Extract the (X, Y) coordinate from the center of the cell holding the provided text.  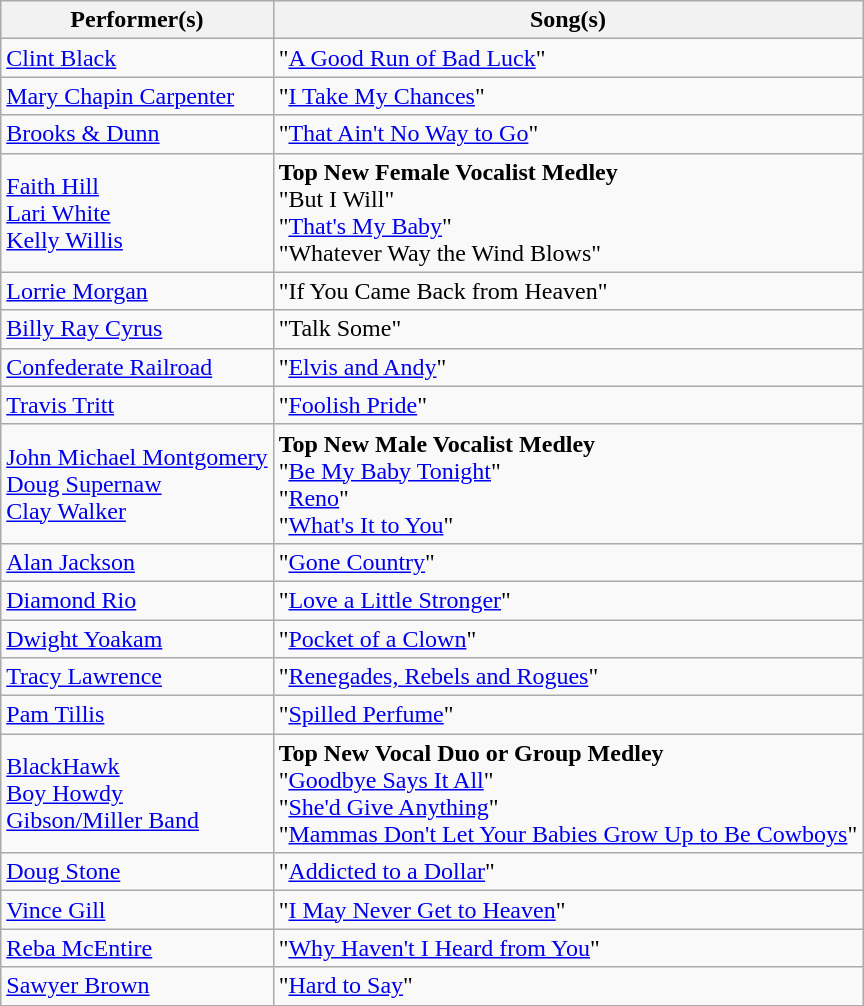
John Michael MontgomeryDoug SupernawClay Walker (137, 484)
"Elvis and Andy" (568, 367)
"Talk Some" (568, 329)
Sawyer Brown (137, 986)
Dwight Yoakam (137, 639)
Clint Black (137, 58)
"Addicted to a Dollar" (568, 872)
BlackHawkBoy HowdyGibson/Miller Band (137, 794)
Diamond Rio (137, 600)
Confederate Railroad (137, 367)
Billy Ray Cyrus (137, 329)
"If You Came Back from Heaven" (568, 291)
Brooks & Dunn (137, 134)
Travis Tritt (137, 405)
"Gone Country" (568, 562)
Top New Vocal Duo or Group Medley"Goodbye Says It All""She'd Give Anything""Mammas Don't Let Your Babies Grow Up to Be Cowboys" (568, 794)
Top New Male Vocalist Medley"Be My Baby Tonight""Reno""What's It to You" (568, 484)
Top New Female Vocalist Medley"But I Will""That's My Baby""Whatever Way the Wind Blows" (568, 212)
Alan Jackson (137, 562)
"I May Never Get to Heaven" (568, 910)
Doug Stone (137, 872)
"That Ain't No Way to Go" (568, 134)
Performer(s) (137, 20)
"Foolish Pride" (568, 405)
"Spilled Perfume" (568, 715)
Mary Chapin Carpenter (137, 96)
"Pocket of a Clown" (568, 639)
Reba McEntire (137, 948)
"A Good Run of Bad Luck" (568, 58)
Song(s) (568, 20)
Faith HillLari WhiteKelly Willis (137, 212)
Vince Gill (137, 910)
"Why Haven't I Heard from You" (568, 948)
Tracy Lawrence (137, 677)
"I Take My Chances" (568, 96)
"Hard to Say" (568, 986)
"Renegades, Rebels and Rogues" (568, 677)
"Love a Little Stronger" (568, 600)
Pam Tillis (137, 715)
Lorrie Morgan (137, 291)
